Output the [x, y] coordinate of the center of the cell containing the given text.  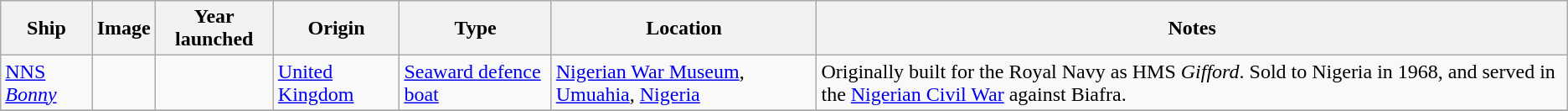
Year launched [214, 29]
Location [683, 29]
Nigerian War Museum, Umuahia, Nigeria [683, 82]
NNS Bonny [47, 82]
Notes [1192, 29]
Originally built for the Royal Navy as HMS Gifford. Sold to Nigeria in 1968, and served in the Nigerian Civil War against Biafra. [1192, 82]
United Kingdom [337, 82]
Type [476, 29]
Image [124, 29]
Origin [337, 29]
Seaward defence boat [476, 82]
Ship [47, 29]
